From the cell containing the given text, extract its center point as [x, y] coordinate. 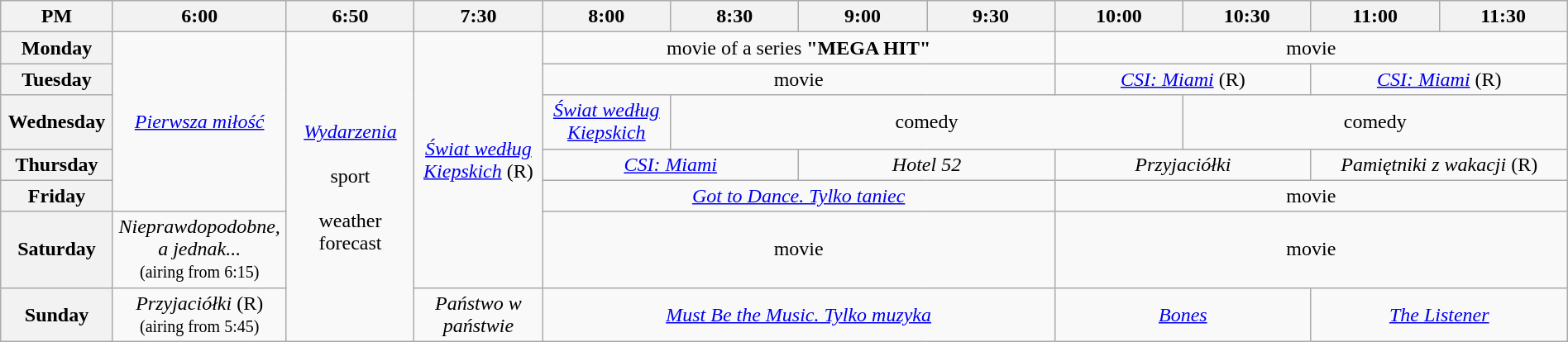
8:30 [734, 17]
7:30 [478, 17]
Wednesday [57, 122]
Przyjaciółki [1183, 164]
movie of a series "MEGA HIT" [799, 48]
Świat według Kiepskich [607, 122]
Monday [57, 48]
Got to Dance. Tylko taniec [799, 196]
Thursday [57, 164]
9:30 [991, 17]
The Listener [1439, 314]
CSI: Miami [671, 164]
9:00 [863, 17]
Pamiętniki z wakacji (R) [1439, 164]
11:30 [1503, 17]
Państwo w państwie [478, 314]
Pierwsza miłość [199, 122]
11:00 [1374, 17]
Friday [57, 196]
Nieprawdopodobne, a jednak...(airing from 6:15) [199, 249]
PM [57, 17]
Przyjaciółki (R)(airing from 5:45) [199, 314]
Saturday [57, 249]
Bones [1183, 314]
10:30 [1247, 17]
6:50 [351, 17]
6:00 [199, 17]
Must Be the Music. Tylko muzyka [799, 314]
Sunday [57, 314]
8:00 [607, 17]
Świat według Kiepskich (R) [478, 160]
Wydarzenia sport weather forecast [351, 187]
10:00 [1118, 17]
Tuesday [57, 79]
Hotel 52 [927, 164]
